Locate the cell with the specified text and output its (X, Y) center coordinate. 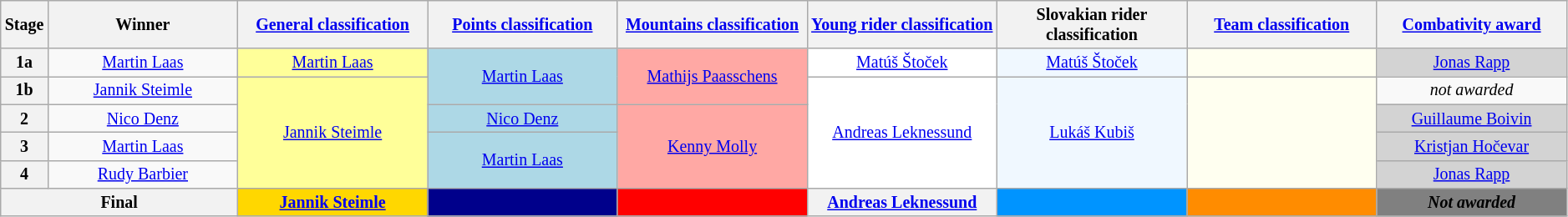
Kenny Molly (712, 146)
Lukáš Kubiš (1091, 133)
Final (119, 202)
2 (25, 119)
1b (25, 90)
not awarded (1472, 90)
Not awarded (1472, 202)
Mountains classification (712, 25)
Young rider classification (902, 25)
Stage (25, 25)
Combativity award (1472, 25)
3 (25, 147)
Slovakian rider classification (1091, 25)
Points classification (523, 25)
1a (25, 63)
Rudy Barbier (142, 174)
Kristjan Hočevar (1472, 147)
Guillaume Boivin (1472, 119)
Team classification (1281, 25)
General classification (332, 25)
Mathijs Paasschens (712, 77)
Winner (142, 25)
4 (25, 174)
